Pinpoint the cell where the given text exists, returning its (x, y) midpoint coordinate. 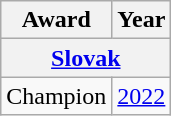
Slovak (86, 58)
2022 (142, 96)
Year (142, 20)
Champion (56, 96)
Award (56, 20)
